Determine the [x, y] coordinate at the center of the cell enclosing the given text.  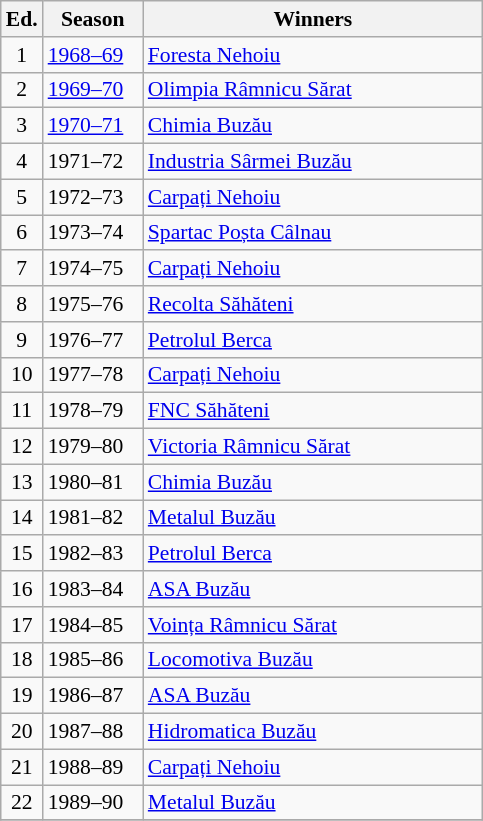
Spartac Poșta Câlnau [313, 233]
14 [22, 518]
1969–70 [93, 90]
1978–79 [93, 411]
1986–87 [93, 696]
1987–88 [93, 732]
18 [22, 660]
1981–82 [93, 518]
1974–75 [93, 269]
17 [22, 625]
1976–77 [93, 340]
Ed. [22, 19]
1985–86 [93, 660]
19 [22, 696]
3 [22, 126]
22 [22, 803]
11 [22, 411]
Voința Râmnicu Sărat [313, 625]
1984–85 [93, 625]
Hidromatica Buzău [313, 732]
Foresta Nehoiu [313, 55]
1972–73 [93, 197]
9 [22, 340]
1970–71 [93, 126]
5 [22, 197]
13 [22, 482]
Recolta Săhăteni [313, 304]
1989–90 [93, 803]
Industria Sârmei Buzău [313, 162]
1977–78 [93, 375]
Victoria Râmnicu Sărat [313, 447]
6 [22, 233]
1980–81 [93, 482]
8 [22, 304]
21 [22, 767]
16 [22, 589]
7 [22, 269]
10 [22, 375]
15 [22, 554]
Winners [313, 19]
20 [22, 732]
1 [22, 55]
1982–83 [93, 554]
1983–84 [93, 589]
FNC Săhăteni [313, 411]
1988–89 [93, 767]
Season [93, 19]
1973–74 [93, 233]
Olimpia Râmnicu Sărat [313, 90]
2 [22, 90]
4 [22, 162]
1968–69 [93, 55]
1971–72 [93, 162]
Locomotiva Buzău [313, 660]
1979–80 [93, 447]
12 [22, 447]
1975–76 [93, 304]
